Capture the cell that displays the provided text and extract its (X, Y) central coordinate. 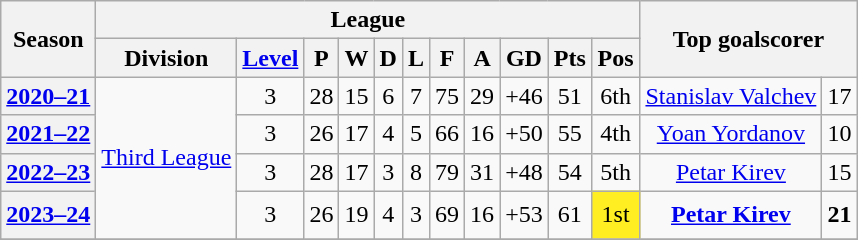
+53 (524, 215)
19 (356, 215)
10 (840, 134)
8 (416, 172)
61 (570, 215)
69 (446, 215)
29 (482, 96)
2020–21 (48, 96)
+50 (524, 134)
A (482, 58)
4th (616, 134)
W (356, 58)
Third League (166, 158)
+48 (524, 172)
Level (270, 58)
31 (482, 172)
Pos (616, 58)
P (322, 58)
54 (570, 172)
Stanislav Valchev (731, 96)
F (446, 58)
55 (570, 134)
League (368, 20)
51 (570, 96)
6th (616, 96)
6 (388, 96)
Division (166, 58)
1st (616, 215)
Pts (570, 58)
66 (446, 134)
75 (446, 96)
L (416, 58)
Yoan Yordanov (731, 134)
2021–22 (48, 134)
2023–24 (48, 215)
7 (416, 96)
Season (48, 39)
GD (524, 58)
Top goalscorer (748, 39)
21 (840, 215)
5 (416, 134)
+46 (524, 96)
2022–23 (48, 172)
79 (446, 172)
5th (616, 172)
D (388, 58)
